Provide the (x, y) coordinate of the cell's center where the given text is located.  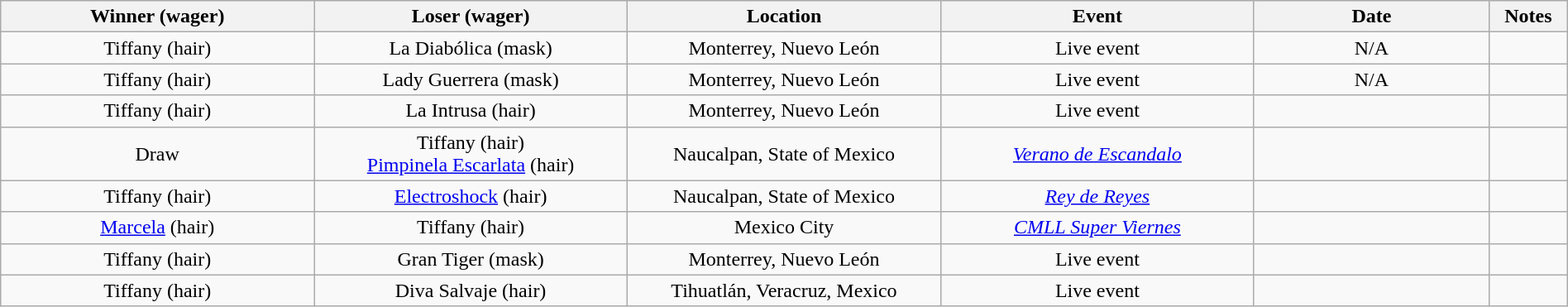
Lady Guerrera (mask) (471, 79)
Winner (wager) (157, 17)
Date (1371, 17)
Electroshock (hair) (471, 196)
Draw (157, 154)
Tihuatlán, Veracruz, Mexico (784, 290)
Event (1097, 17)
Location (784, 17)
CMLL Super Viernes (1097, 228)
La Diabólica (mask) (471, 48)
La Intrusa (hair) (471, 111)
Diva Salvaje (hair) (471, 290)
Verano de Escandalo (1097, 154)
Loser (wager) (471, 17)
Marcela (hair) (157, 228)
Mexico City (784, 228)
Gran Tiger (mask) (471, 259)
Notes (1528, 17)
Rey de Reyes (1097, 196)
Tiffany (hair)Pimpinela Escarlata (hair) (471, 154)
